For the text-containing cell, return its midpoint in (X, Y) coordinate format. 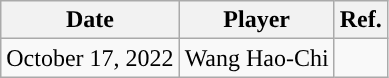
Date (90, 20)
Wang Hao-Chi (256, 58)
Ref. (360, 20)
October 17, 2022 (90, 58)
Player (256, 20)
